Output the [X, Y] coordinate of the center of the cell containing the given text.  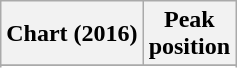
Peakposition [189, 34]
Chart (2016) [72, 34]
